Scan for the cell matching the given text and deliver its [x, y] coordinate at center. 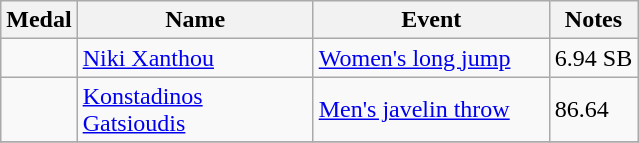
Women's long jump [431, 58]
Men's javelin throw [431, 110]
86.64 [593, 110]
Notes [593, 20]
Konstadinos Gatsioudis [195, 110]
6.94 SB [593, 58]
Event [431, 20]
Medal [39, 20]
Name [195, 20]
Niki Xanthou [195, 58]
